Return (X, Y) of the center of cell containing provided text 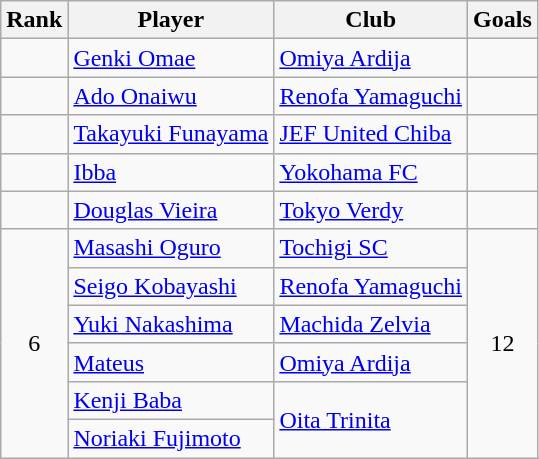
Genki Omae (171, 58)
Takayuki Funayama (171, 134)
Ibba (171, 172)
6 (34, 343)
Yokohama FC (371, 172)
Oita Trinita (371, 419)
Masashi Oguro (171, 248)
Machida Zelvia (371, 324)
Douglas Vieira (171, 210)
Tochigi SC (371, 248)
Player (171, 20)
12 (503, 343)
Mateus (171, 362)
Yuki Nakashima (171, 324)
Kenji Baba (171, 400)
Noriaki Fujimoto (171, 438)
Rank (34, 20)
Ado Onaiwu (171, 96)
Seigo Kobayashi (171, 286)
Club (371, 20)
JEF United Chiba (371, 134)
Tokyo Verdy (371, 210)
Goals (503, 20)
